Scan for the cell matching the given text and deliver its [X, Y] coordinate at center. 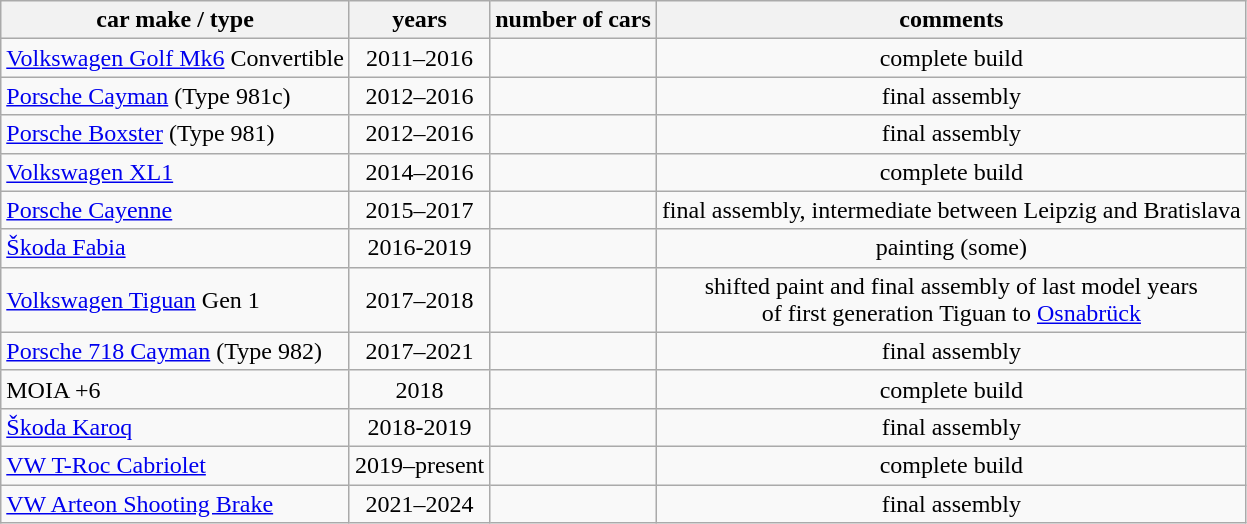
shifted paint and final assembly of last model years of first generation Tiguan to Osnabrück [951, 300]
2016-2019 [419, 248]
MOIA +6 [176, 389]
comments [951, 20]
Volkswagen XL1 [176, 172]
Škoda Fabia [176, 248]
car make / type [176, 20]
VW Arteon Shooting Brake [176, 503]
Porsche Cayman (Type 981c) [176, 96]
2017–2018 [419, 300]
number of cars [574, 20]
2014–2016 [419, 172]
2019–present [419, 465]
Volkswagen Tiguan Gen 1 [176, 300]
2011–2016 [419, 58]
painting (some) [951, 248]
Porsche Boxster (Type 981) [176, 134]
Porsche 718 Cayman (Type 982) [176, 351]
final assembly, intermediate between Leipzig and Bratislava [951, 210]
Volkswagen Golf Mk6 Convertible [176, 58]
2018-2019 [419, 427]
Škoda Karoq [176, 427]
Porsche Cayenne [176, 210]
2018 [419, 389]
2015–2017 [419, 210]
2021–2024 [419, 503]
2017–2021 [419, 351]
years [419, 20]
VW T-Roc Cabriolet [176, 465]
